Locate the cell with the specified text and output its [X, Y] center coordinate. 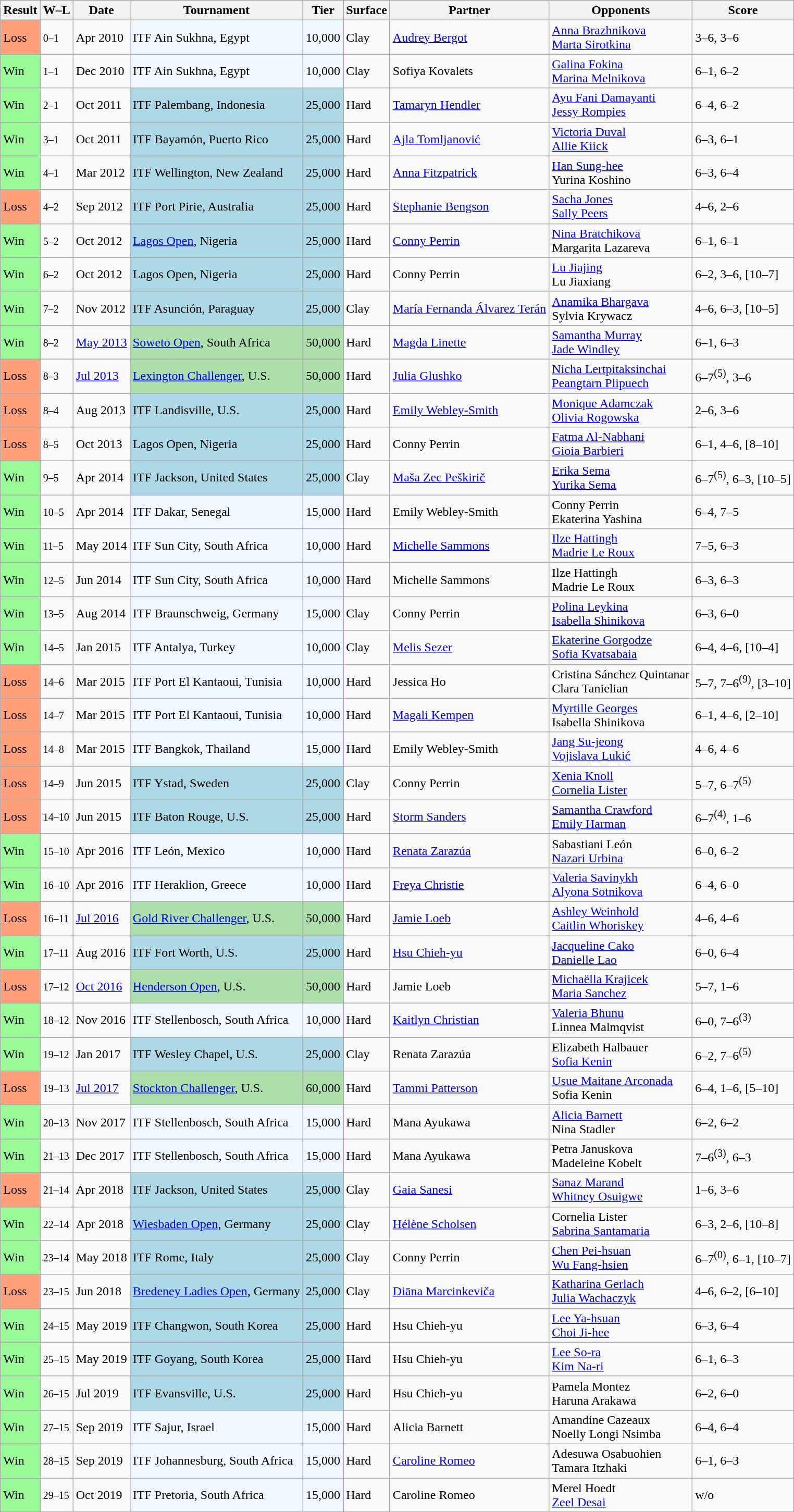
Valeria Bhunu Linnea Malmqvist [621, 1020]
Monique Adamczak Olivia Rogowska [621, 410]
Opponents [621, 10]
0–1 [56, 38]
2–1 [56, 105]
25–15 [56, 1359]
Tamaryn Hendler [469, 105]
Anamika Bhargava Sylvia Krywacz [621, 308]
Score [743, 10]
14–6 [56, 681]
26–15 [56, 1393]
5–2 [56, 241]
Kaitlyn Christian [469, 1020]
Cristina Sánchez Quintanar Clara Tanielian [621, 681]
7–6(3), 6–3 [743, 1156]
10–5 [56, 512]
8–3 [56, 376]
ITF Baton Rouge, U.S. [216, 817]
14–10 [56, 817]
Magda Linette [469, 342]
Pamela Montez Haruna Arakawa [621, 1393]
Han Sung-hee Yurina Koshino [621, 173]
28–15 [56, 1461]
6–1, 6–1 [743, 241]
Apr 2010 [101, 38]
Nov 2012 [101, 308]
Nicha Lertpitaksinchai Peangtarn Plipuech [621, 376]
11–5 [56, 546]
ITF Goyang, South Korea [216, 1359]
19–13 [56, 1088]
6–4, 6–2 [743, 105]
Fatma Al-Nabhani Gioia Barbieri [621, 444]
Samantha Crawford Emily Harman [621, 817]
ITF León, Mexico [216, 850]
Samantha Murray Jade Windley [621, 342]
7–2 [56, 308]
Mar 2012 [101, 173]
Anna Fitzpatrick [469, 173]
May 2018 [101, 1258]
Jacqueline Cako Danielle Lao [621, 952]
ITF Rome, Italy [216, 1258]
5–7, 7–6(9), [3–10] [743, 681]
w/o [743, 1494]
Result [20, 10]
Jun 2018 [101, 1291]
María Fernanda Álvarez Terán [469, 308]
Stephanie Bengson [469, 206]
3–6, 3–6 [743, 38]
7–5, 6–3 [743, 546]
60,000 [323, 1088]
Lexington Challenger, U.S. [216, 376]
Michaëlla Krajicek Maria Sanchez [621, 987]
4–1 [56, 173]
6–7(5), 6–3, [10–5] [743, 478]
6–7(0), 6–1, [10–7] [743, 1258]
14–8 [56, 749]
6–2, 6–0 [743, 1393]
ITF Antalya, Turkey [216, 647]
Lu Jiajing Lu Jiaxiang [621, 274]
Jul 2017 [101, 1088]
6–2 [56, 274]
ITF Palembang, Indonesia [216, 105]
6–7(4), 1–6 [743, 817]
Xenia Knoll Cornelia Lister [621, 783]
Valeria Savinykh Alyona Sotnikova [621, 885]
ITF Dakar, Senegal [216, 512]
May 2014 [101, 546]
4–6, 2–6 [743, 206]
8–2 [56, 342]
6–0, 6–4 [743, 952]
Dec 2017 [101, 1156]
19–12 [56, 1055]
Anna Brazhnikova Marta Sirotkina [621, 38]
6–4, 6–4 [743, 1427]
14–9 [56, 783]
ITF Changwon, South Korea [216, 1325]
Alicia Barnett [469, 1427]
6–7(5), 3–6 [743, 376]
Stockton Challenger, U.S. [216, 1088]
6–3, 6–3 [743, 579]
Katharina Gerlach Julia Wachaczyk [621, 1291]
May 2013 [101, 342]
14–7 [56, 715]
Cornelia Lister Sabrina Santamaria [621, 1223]
Sofiya Kovalets [469, 71]
Jun 2014 [101, 579]
Gaia Sanesi [469, 1190]
22–14 [56, 1223]
Amandine Cazeaux Noelly Longi Nsimba [621, 1427]
Petra Januskova Madeleine Kobelt [621, 1156]
Lee So-ra Kim Na-ri [621, 1359]
20–13 [56, 1122]
6–2, 7–6(5) [743, 1055]
Usue Maitane Arconada Sofia Kenin [621, 1088]
Henderson Open, U.S. [216, 987]
2–6, 3–6 [743, 410]
Nina Bratchikova Margarita Lazareva [621, 241]
Tier [323, 10]
5–7, 1–6 [743, 987]
6–3, 6–0 [743, 614]
Elizabeth Halbauer Sofia Kenin [621, 1055]
Jang Su-jeong Vojislava Lukić [621, 749]
Jul 2013 [101, 376]
ITF Bangkok, Thailand [216, 749]
Oct 2019 [101, 1494]
ITF Braunschweig, Germany [216, 614]
Jessica Ho [469, 681]
Jan 2015 [101, 647]
Ashley Weinhold Caitlin Whoriskey [621, 918]
Sanaz Marand Whitney Osuigwe [621, 1190]
Partner [469, 10]
Storm Sanders [469, 817]
Sabastiani León Nazari Urbina [621, 850]
12–5 [56, 579]
6–4, 1–6, [5–10] [743, 1088]
Oct 2013 [101, 444]
24–15 [56, 1325]
23–14 [56, 1258]
4–6, 6–3, [10–5] [743, 308]
23–15 [56, 1291]
15–10 [56, 850]
Tammi Patterson [469, 1088]
Conny Perrin Ekaterina Yashina [621, 512]
Aug 2014 [101, 614]
Jan 2017 [101, 1055]
Aug 2016 [101, 952]
17–12 [56, 987]
Aug 2013 [101, 410]
W–L [56, 10]
14–5 [56, 647]
Sacha Jones Sally Peers [621, 206]
6–0, 7–6(3) [743, 1020]
16–10 [56, 885]
Melis Sezer [469, 647]
21–14 [56, 1190]
ITF Sajur, Israel [216, 1427]
Jul 2019 [101, 1393]
4–6, 6–2, [6–10] [743, 1291]
Jul 2016 [101, 918]
Galina Fokina Marina Melnikova [621, 71]
Lee Ya-hsuan Choi Ji-hee [621, 1325]
ITF Asunción, Paraguay [216, 308]
21–13 [56, 1156]
3–1 [56, 139]
Oct 2016 [101, 987]
ITF Evansville, U.S. [216, 1393]
6–1, 4–6, [8–10] [743, 444]
Ajla Tomljanović [469, 139]
Polina Leykina Isabella Shinikova [621, 614]
ITF Landisville, U.S. [216, 410]
29–15 [56, 1494]
13–5 [56, 614]
Sep 2012 [101, 206]
Merel Hoedt Zeel Desai [621, 1494]
8–4 [56, 410]
Audrey Bergot [469, 38]
Gold River Challenger, U.S. [216, 918]
Freya Christie [469, 885]
ITF Pretoria, South Africa [216, 1494]
4–2 [56, 206]
1–6, 3–6 [743, 1190]
Ayu Fani Damayanti Jessy Rompies [621, 105]
6–0, 6–2 [743, 850]
9–5 [56, 478]
ITF Ystad, Sweden [216, 783]
17–11 [56, 952]
27–15 [56, 1427]
Soweto Open, South Africa [216, 342]
Maša Zec Peškirič [469, 478]
ITF Bayamón, Puerto Rico [216, 139]
6–4, 4–6, [10–4] [743, 647]
Magali Kempen [469, 715]
Julia Glushko [469, 376]
Nov 2017 [101, 1122]
5–7, 6–7(5) [743, 783]
16–11 [56, 918]
ITF Wellington, New Zealand [216, 173]
18–12 [56, 1020]
Wiesbaden Open, Germany [216, 1223]
6–1, 4–6, [2–10] [743, 715]
8–5 [56, 444]
Hélène Scholsen [469, 1223]
Erika Sema Yurika Sema [621, 478]
Bredeney Ladies Open, Germany [216, 1291]
ITF Fort Worth, U.S. [216, 952]
6–2, 6–2 [743, 1122]
ITF Wesley Chapel, U.S. [216, 1055]
Victoria Duval Allie Kiick [621, 139]
Dec 2010 [101, 71]
Diāna Marcinkeviča [469, 1291]
Tournament [216, 10]
Myrtille Georges Isabella Shinikova [621, 715]
1–1 [56, 71]
Nov 2016 [101, 1020]
6–2, 3–6, [10–7] [743, 274]
6–4, 7–5 [743, 512]
ITF Johannesburg, South Africa [216, 1461]
Ekaterine Gorgodze Sofia Kvatsabaia [621, 647]
6–1, 6–2 [743, 71]
Alicia Barnett Nina Stadler [621, 1122]
ITF Heraklion, Greece [216, 885]
Date [101, 10]
Chen Pei-hsuan Wu Fang-hsien [621, 1258]
Surface [367, 10]
Adesuwa Osabuohien Tamara Itzhaki [621, 1461]
6–3, 6–1 [743, 139]
6–4, 6–0 [743, 885]
6–3, 2–6, [10–8] [743, 1223]
ITF Port Pirie, Australia [216, 206]
